Find where the given text appears and provide that cell's center as [x, y] coordinate. 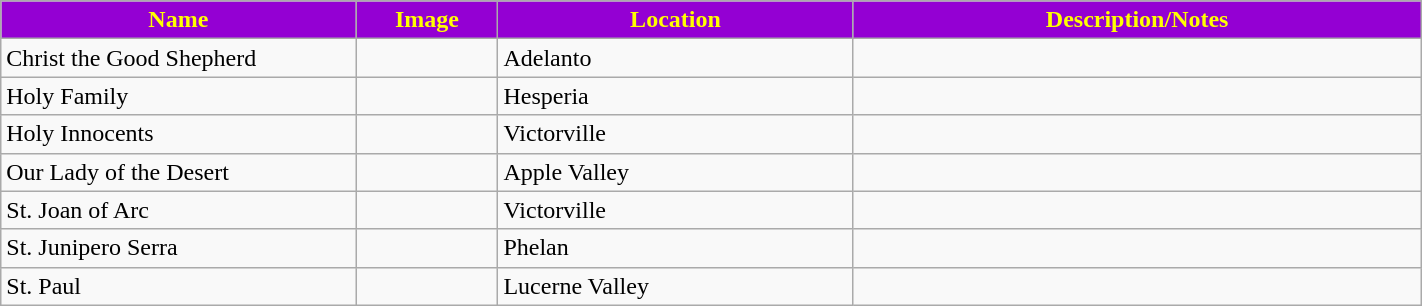
Apple Valley [676, 172]
Lucerne Valley [676, 286]
Name [178, 20]
Adelanto [676, 58]
Christ the Good Shepherd [178, 58]
Description/Notes [1137, 20]
Holy Family [178, 96]
Phelan [676, 248]
St. Paul [178, 286]
Our Lady of the Desert [178, 172]
Holy Innocents [178, 134]
St. Junipero Serra [178, 248]
Hesperia [676, 96]
Image [427, 20]
St. Joan of Arc [178, 210]
Location [676, 20]
